Return [X, Y] of the center of cell containing provided text 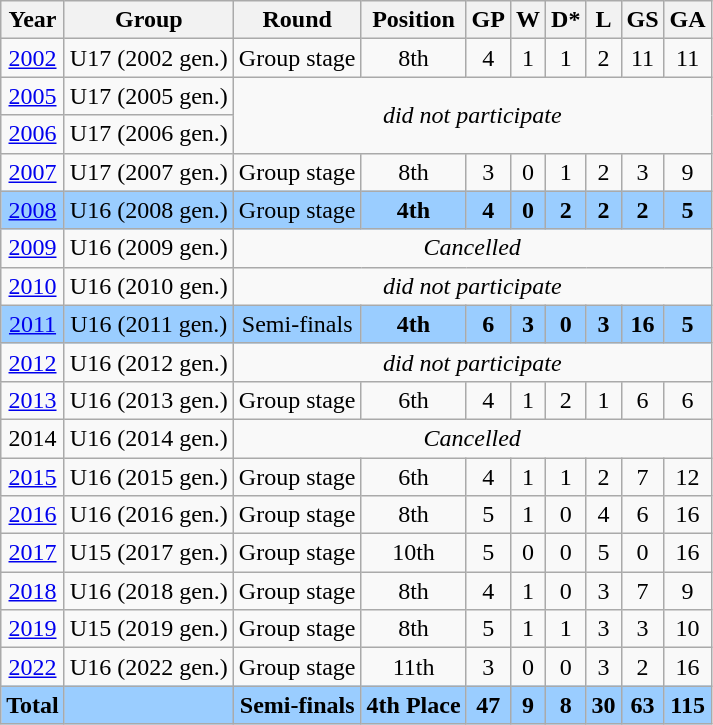
U16 (2010 gen.) [148, 286]
Position [414, 20]
U16 (2012 gen.) [148, 362]
U17 (2007 gen.) [148, 172]
2009 [33, 248]
U16 (2014 gen.) [148, 438]
Total [33, 705]
W [528, 20]
4th Place [414, 705]
U16 (2013 gen.) [148, 400]
63 [642, 705]
GP [488, 20]
10th [414, 553]
2022 [33, 667]
2016 [33, 515]
47 [488, 705]
2006 [33, 134]
U17 (2006 gen.) [148, 134]
2014 [33, 438]
U17 (2005 gen.) [148, 96]
U16 (2016 gen.) [148, 515]
8 [566, 705]
Round [297, 20]
115 [688, 705]
U16 (2018 gen.) [148, 591]
11th [414, 667]
2018 [33, 591]
U16 (2011 gen.) [148, 324]
GS [642, 20]
U15 (2019 gen.) [148, 629]
30 [604, 705]
2005 [33, 96]
U17 (2002 gen.) [148, 58]
U16 (2015 gen.) [148, 477]
Year [33, 20]
D* [566, 20]
2013 [33, 400]
U16 (2008 gen.) [148, 210]
12 [688, 477]
2011 [33, 324]
U16 (2022 gen.) [148, 667]
Group [148, 20]
2015 [33, 477]
U15 (2017 gen.) [148, 553]
2007 [33, 172]
2008 [33, 210]
GA [688, 20]
U16 (2009 gen.) [148, 248]
2017 [33, 553]
2012 [33, 362]
L [604, 20]
2010 [33, 286]
2019 [33, 629]
2002 [33, 58]
10 [688, 629]
